Locate the cell with the specified text and output its (x, y) center coordinate. 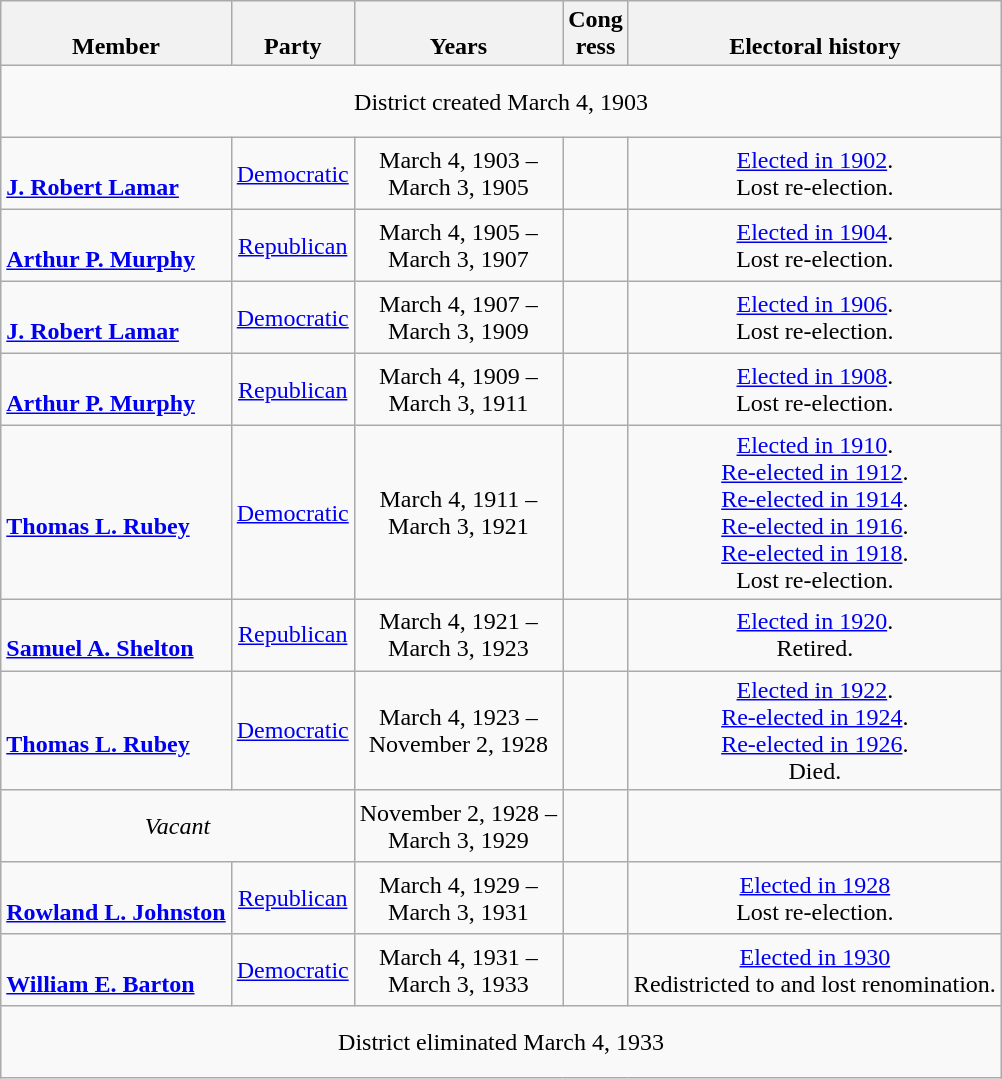
Elected in 1922.Re-elected in 1924.Re-elected in 1926.Died. (814, 730)
Elected in 1902.Lost re-election. (814, 174)
March 4, 1929 –March 3, 1931 (458, 898)
Elected in 1906.Lost re-election. (814, 318)
Vacant (178, 826)
March 4, 1931 –March 3, 1933 (458, 970)
Elected in 1904.Lost re-election. (814, 246)
March 4, 1911 –March 3, 1921 (458, 512)
Rowland L. Johnston (116, 898)
Member (116, 34)
March 4, 1909 –March 3, 1911 (458, 390)
March 4, 1923 –November 2, 1928 (458, 730)
Samuel A. Shelton (116, 635)
Electoral history (814, 34)
Elected in 1930Redistricted to and lost renomination. (814, 970)
Elected in 1908.Lost re-election. (814, 390)
Party (292, 34)
Congress (596, 34)
William E. Barton (116, 970)
March 4, 1905 –March 3, 1907 (458, 246)
District eliminated March 4, 1933 (502, 1042)
Elected in 1910.Re-elected in 1912.Re-elected in 1914.Re-elected in 1916.Re-elected in 1918.Lost re-election. (814, 512)
District created March 4, 1903 (502, 102)
March 4, 1903 –March 3, 1905 (458, 174)
Elected in 1920.Retired. (814, 635)
March 4, 1921 –March 3, 1923 (458, 635)
Elected in 1928Lost re-election. (814, 898)
November 2, 1928 –March 3, 1929 (458, 826)
March 4, 1907 –March 3, 1909 (458, 318)
Years (458, 34)
